Determine the [X, Y] coordinate at the center of the cell enclosing the given text.  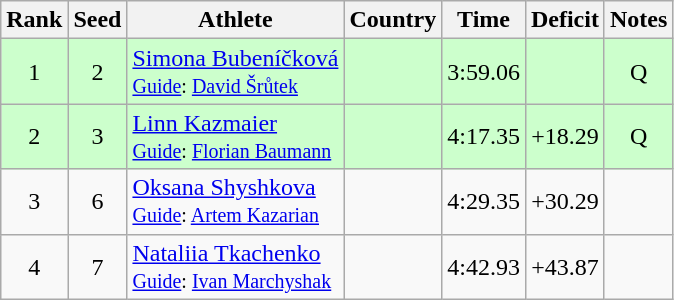
Seed [98, 20]
Nataliia TkachenkoGuide: Ivan Marchyshak [236, 266]
1 [34, 72]
4:17.35 [484, 136]
Rank [34, 20]
Notes [638, 20]
3:59.06 [484, 72]
Oksana ShyshkovaGuide: Artem Kazarian [236, 202]
+43.87 [564, 266]
6 [98, 202]
4 [34, 266]
4:29.35 [484, 202]
+30.29 [564, 202]
Athlete [236, 20]
Simona BubeníčkováGuide: David Šrůtek [236, 72]
+18.29 [564, 136]
Country [393, 20]
Deficit [564, 20]
Linn KazmaierGuide: Florian Baumann [236, 136]
7 [98, 266]
4:42.93 [484, 266]
Time [484, 20]
